Find where the given text appears and provide that cell's center as (x, y) coordinate. 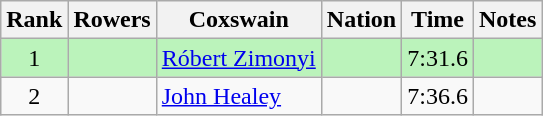
Coxswain (238, 20)
Time (438, 20)
John Healey (238, 96)
2 (34, 96)
Nation (361, 20)
Notes (507, 20)
Rowers (112, 20)
1 (34, 58)
Róbert Zimonyi (238, 58)
7:36.6 (438, 96)
7:31.6 (438, 58)
Rank (34, 20)
